Output the (X, Y) coordinate of the center of the cell containing the given text.  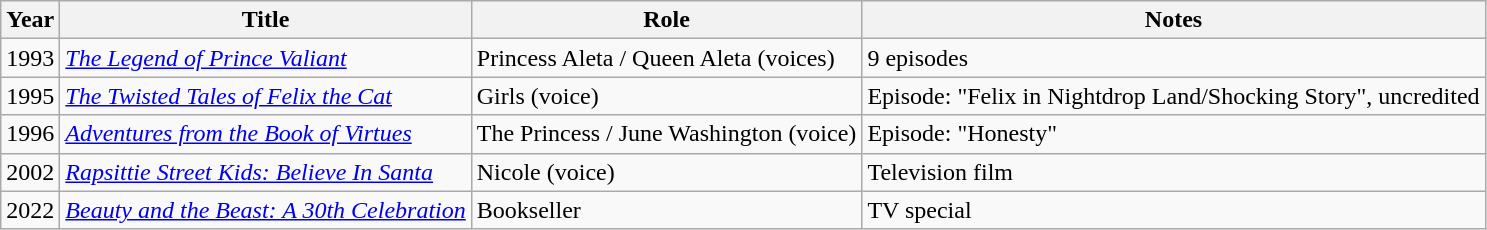
1993 (30, 58)
Role (666, 20)
The Princess / June Washington (voice) (666, 134)
Nicole (voice) (666, 172)
Episode: "Felix in Nightdrop Land/Shocking Story", uncredited (1174, 96)
Episode: "Honesty" (1174, 134)
Notes (1174, 20)
9 episodes (1174, 58)
1996 (30, 134)
The Legend of Prince Valiant (266, 58)
Year (30, 20)
Adventures from the Book of Virtues (266, 134)
Bookseller (666, 210)
The Twisted Tales of Felix the Cat (266, 96)
Title (266, 20)
Princess Aleta / Queen Aleta (voices) (666, 58)
1995 (30, 96)
TV special (1174, 210)
2022 (30, 210)
2002 (30, 172)
Girls (voice) (666, 96)
Beauty and the Beast: A 30th Celebration (266, 210)
Rapsittie Street Kids: Believe In Santa (266, 172)
Television film (1174, 172)
